Locate the cell with the specified text and output its (x, y) center coordinate. 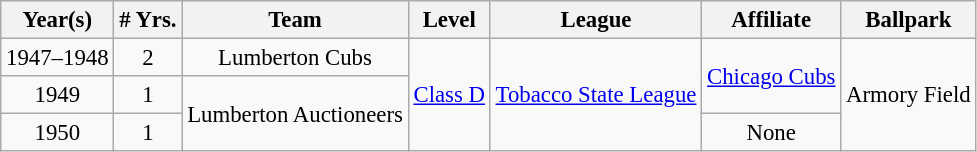
Year(s) (58, 20)
Armory Field (908, 96)
Class D (449, 96)
League (596, 20)
Level (449, 20)
1947–1948 (58, 58)
2 (148, 58)
1949 (58, 95)
# Yrs. (148, 20)
Chicago Cubs (772, 76)
Lumberton Auctioneers (295, 114)
Affiliate (772, 20)
Team (295, 20)
Lumberton Cubs (295, 58)
Ballpark (908, 20)
None (772, 133)
Tobacco State League (596, 96)
1950 (58, 133)
